Return the [x, y] coordinate for the center point of the cell that contains the specified text.  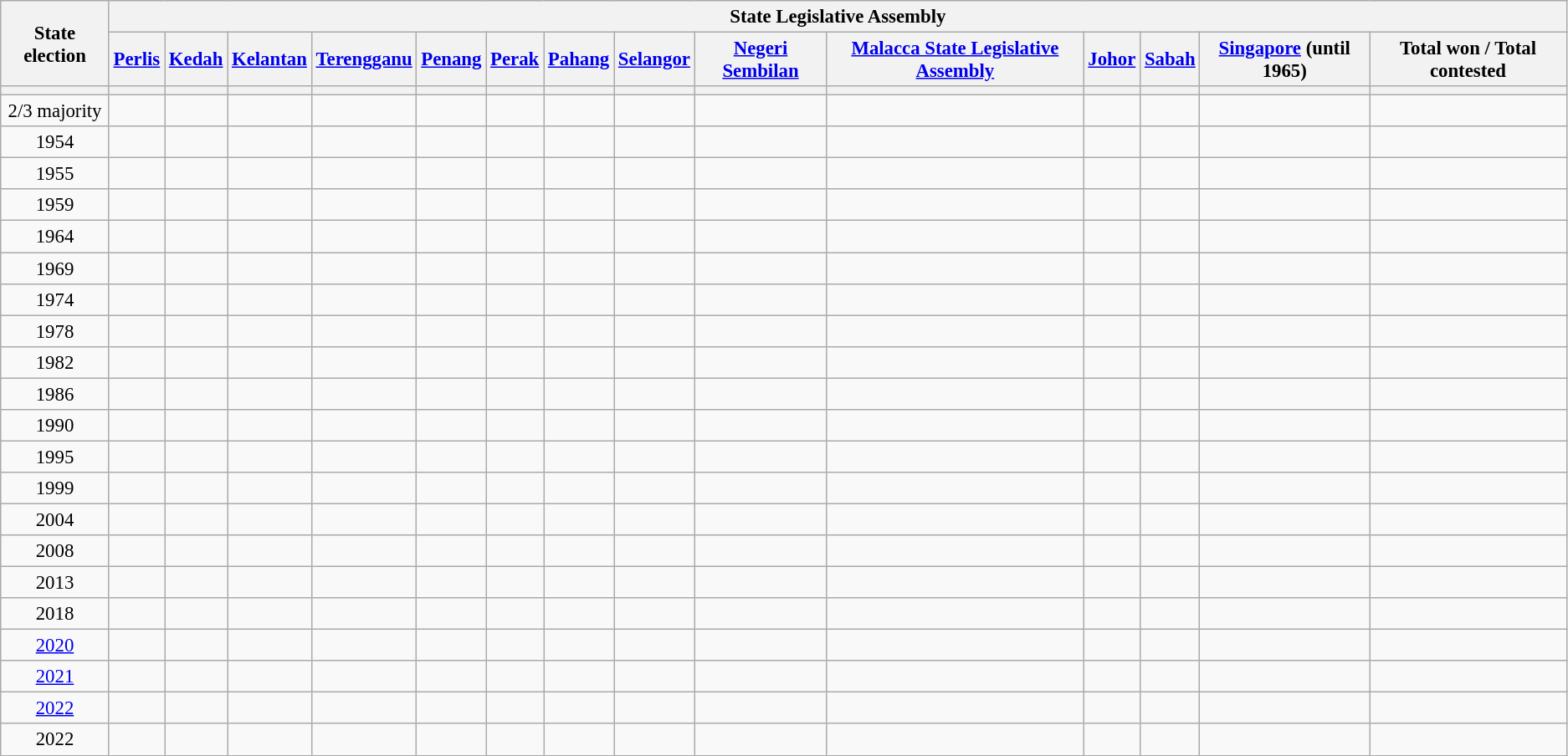
1999 [55, 488]
1954 [55, 142]
2004 [55, 519]
Perak [515, 60]
Terengganu [364, 60]
Kelantan [269, 60]
Malacca State Legislative Assembly [956, 60]
Selangor [654, 60]
2013 [55, 583]
Perlis [136, 60]
Total won / Total contested [1468, 60]
1995 [55, 457]
1974 [55, 299]
1959 [55, 205]
2020 [55, 646]
2008 [55, 551]
1982 [55, 362]
Johor [1112, 60]
1955 [55, 174]
State Legislative Assembly [838, 17]
1978 [55, 331]
Singapore (until 1965) [1285, 60]
2021 [55, 677]
2018 [55, 614]
Negeri Sembilan [761, 60]
1964 [55, 237]
Kedah [196, 60]
1969 [55, 268]
1990 [55, 426]
2/3 majority [55, 111]
Pahang [579, 60]
1986 [55, 394]
Sabah [1170, 60]
State election [55, 43]
Penang [452, 60]
